Locate the cell with the specified text and output its [X, Y] center coordinate. 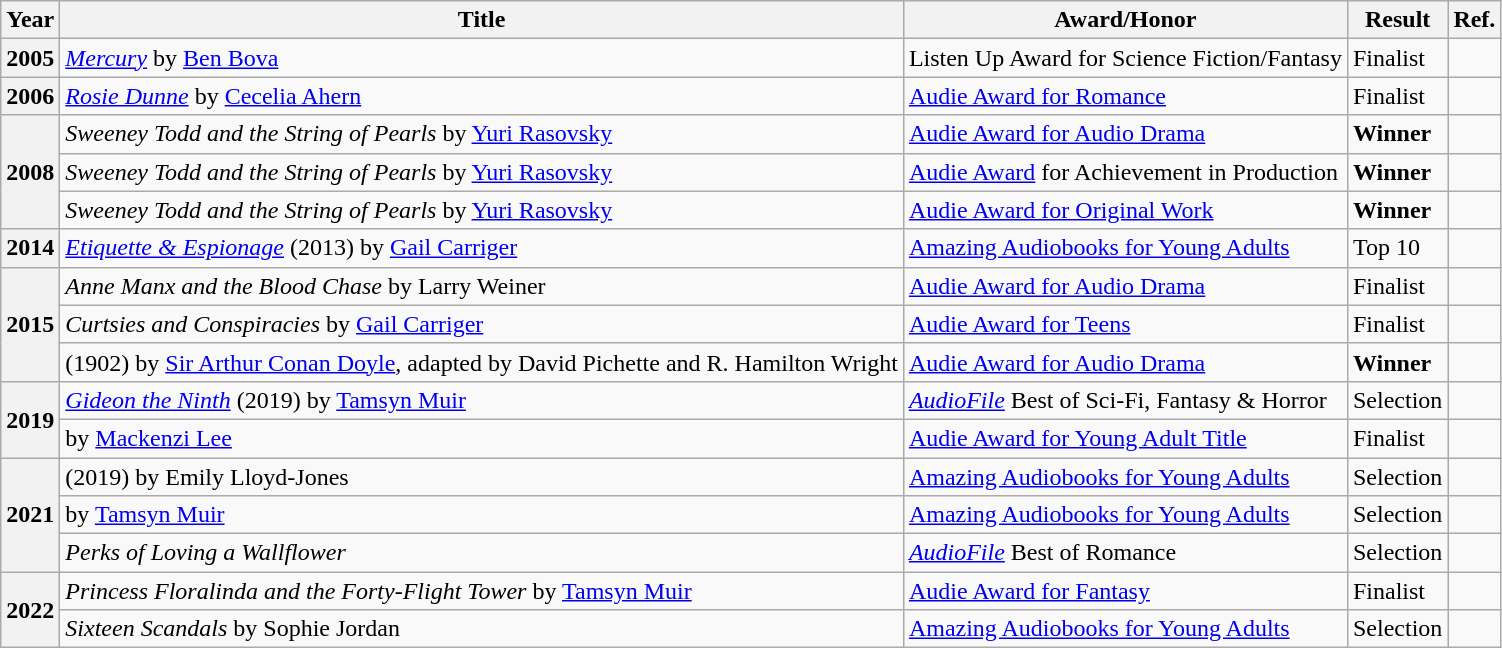
Ref. [1474, 20]
Year [30, 20]
2014 [30, 248]
2008 [30, 172]
Perks of Loving a Wallflower [482, 553]
2006 [30, 96]
Anne Manx and the Blood Chase by Larry Weiner [482, 286]
Result [1397, 20]
AudioFile Best of Romance [1125, 553]
Title [482, 20]
Princess Floralinda and the Forty-Flight Tower by Tamsyn Muir [482, 591]
Etiquette & Espionage (2013) by Gail Carriger [482, 248]
Gideon the Ninth (2019) by Tamsyn Muir [482, 400]
2019 [30, 419]
2022 [30, 610]
2015 [30, 324]
(2019) by Emily Lloyd-Jones [482, 477]
Audie Award for Original Work [1125, 210]
2005 [30, 58]
Top 10 [1397, 248]
AudioFile Best of Sci-Fi, Fantasy & Horror [1125, 400]
Curtsies and Conspiracies by Gail Carriger [482, 324]
Rosie Dunne by Cecelia Ahern [482, 96]
by Tamsyn Muir [482, 515]
Listen Up Award for Science Fiction/Fantasy [1125, 58]
Sixteen Scandals by Sophie Jordan [482, 629]
Audie Award for Fantasy [1125, 591]
Audie Award for Romance [1125, 96]
(1902) by Sir Arthur Conan Doyle, adapted by David Pichette and R. Hamilton Wright [482, 362]
Audie Award for Achievement in Production [1125, 172]
Audie Award for Teens [1125, 324]
Award/Honor [1125, 20]
by Mackenzi Lee [482, 438]
Audie Award for Young Adult Title [1125, 438]
2021 [30, 515]
Mercury by Ben Bova [482, 58]
